Provide the (X, Y) coordinate of the cell's center where the given text is located.  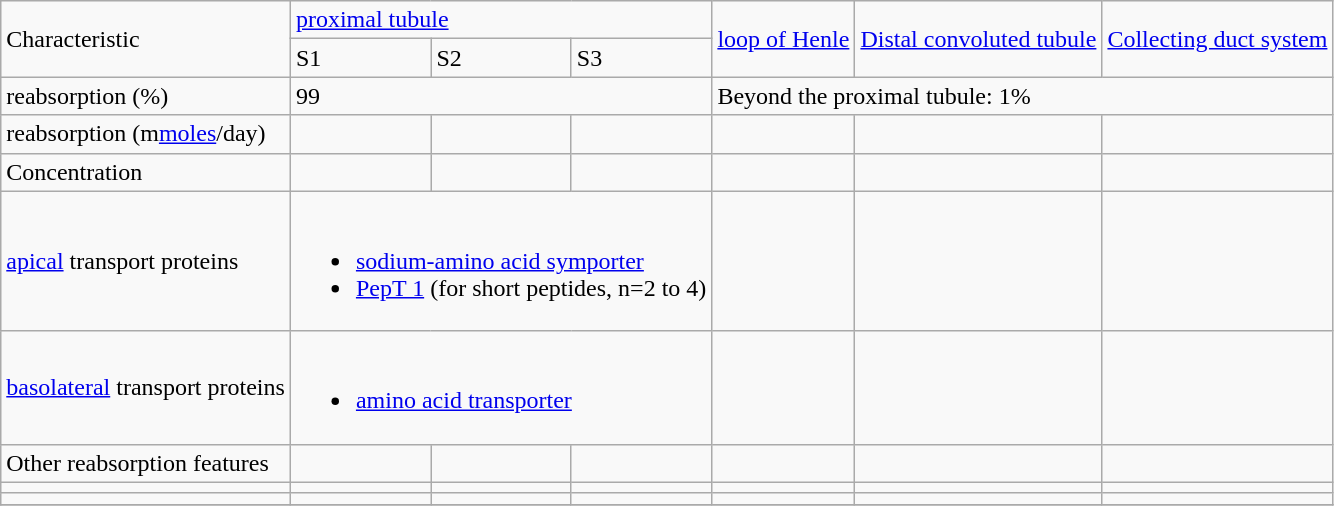
S1 (360, 58)
S2 (501, 58)
reabsorption (%) (146, 96)
Beyond the proximal tubule: 1% (1022, 96)
loop of Henle (784, 39)
Concentration (146, 172)
proximal tubule (500, 20)
Distal convoluted tubule (978, 39)
99 (500, 96)
basolateral transport proteins (146, 388)
Collecting duct system (1218, 39)
S3 (642, 58)
sodium-amino acid symporterPepT 1 (for short peptides, n=2 to 4) (500, 261)
reabsorption (mmoles/day) (146, 134)
apical transport proteins (146, 261)
Characteristic (146, 39)
Other reabsorption features (146, 463)
amino acid transporter (500, 388)
